From the cell containing the given text, extract its center point as (X, Y) coordinate. 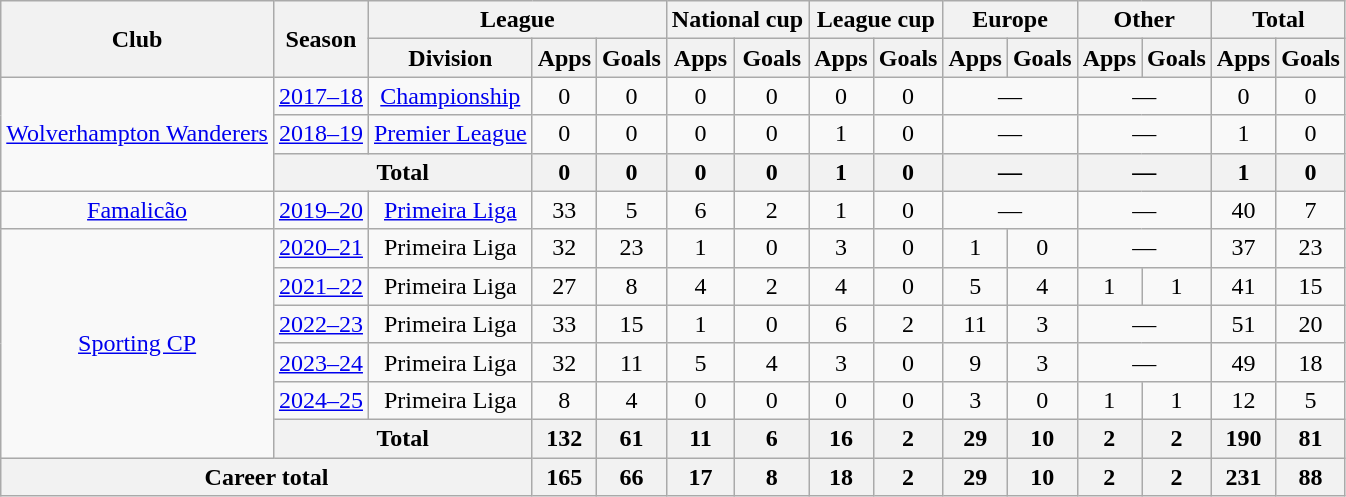
2021–22 (320, 286)
41 (1243, 286)
7 (1311, 210)
16 (841, 438)
Championship (450, 96)
190 (1243, 438)
2024–25 (320, 400)
81 (1311, 438)
51 (1243, 324)
Famalicão (138, 210)
9 (975, 362)
League (517, 20)
Club (138, 39)
20 (1311, 324)
Division (450, 58)
2019–20 (320, 210)
2018–19 (320, 134)
165 (564, 477)
Season (320, 39)
Wolverhampton Wanderers (138, 134)
231 (1243, 477)
Premier League (450, 134)
League cup (876, 20)
66 (632, 477)
17 (700, 477)
National cup (737, 20)
2020–21 (320, 248)
132 (564, 438)
Europe (1010, 20)
37 (1243, 248)
Other (1144, 20)
49 (1243, 362)
40 (1243, 210)
Career total (266, 477)
2017–18 (320, 96)
61 (632, 438)
12 (1243, 400)
2023–24 (320, 362)
27 (564, 286)
88 (1311, 477)
2022–23 (320, 324)
Sporting CP (138, 343)
